Capture the cell that displays the provided text and extract its (X, Y) central coordinate. 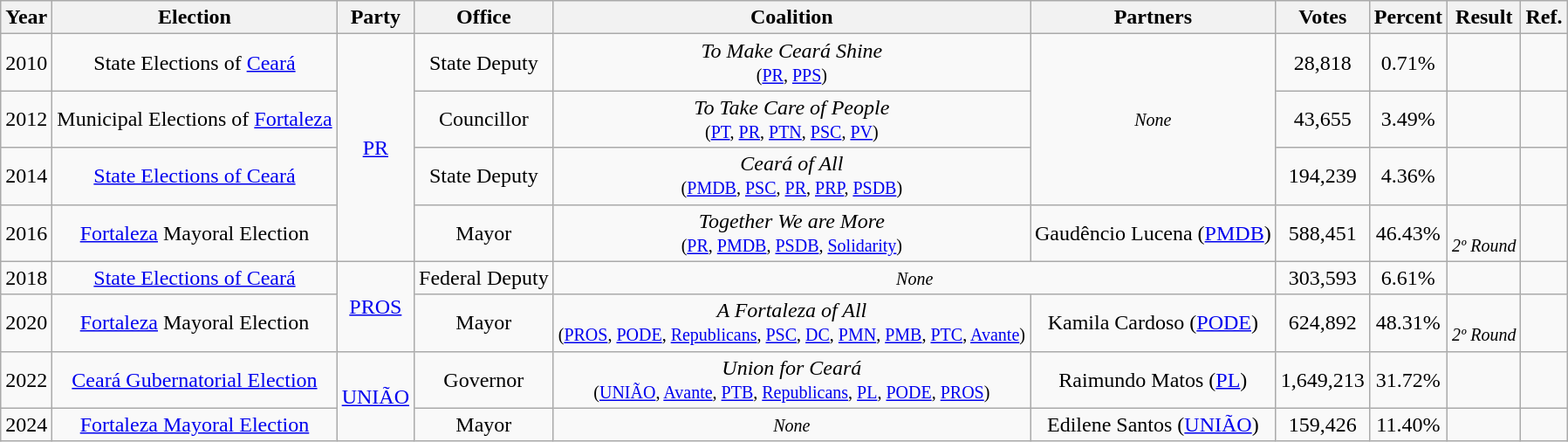
Governor (484, 379)
Ceará Gubernatorial Election (195, 379)
2024 (26, 425)
Election (195, 17)
588,451 (1323, 232)
194,239 (1323, 176)
Union for Ceará(UNIÃO, Avante, PTB, Republicans, PL, PODE, PROS) (791, 379)
Raimundo Matos (PL) (1153, 379)
2012 (26, 119)
Kamila Cardoso (PODE) (1153, 323)
2014 (26, 176)
43,655 (1323, 119)
2016 (26, 232)
Year (26, 17)
Office (484, 17)
Party (375, 17)
A Fortaleza of All(PROS, PODE, Republicans, PSC, DC, PMN, PMB, PTC, Avante) (791, 323)
Councillor (484, 119)
2020 (26, 323)
Together We are More(PR, PMDB, PSDB, Solidarity) (791, 232)
To Take Care of People(PT, PR, PTN, PSC, PV) (791, 119)
303,593 (1323, 278)
4.36% (1408, 176)
Ceará of All(PMDB, PSC, PR, PRP, PSDB) (791, 176)
31.72% (1408, 379)
48.31% (1408, 323)
1,649,213 (1323, 379)
2018 (26, 278)
624,892 (1323, 323)
28,818 (1323, 63)
11.40% (1408, 425)
PR (375, 148)
Ref. (1544, 17)
UNIÃO (375, 397)
To Make Ceará Shine(PR, PPS) (791, 63)
6.61% (1408, 278)
2010 (26, 63)
Percent (1408, 17)
PROS (375, 306)
0.71% (1408, 63)
Gaudêncio Lucena (PMDB) (1153, 232)
Result (1483, 17)
3.49% (1408, 119)
Votes (1323, 17)
159,426 (1323, 425)
Coalition (791, 17)
Municipal Elections of Fortaleza (195, 119)
Federal Deputy (484, 278)
2022 (26, 379)
Edilene Santos (UNIÃO) (1153, 425)
46.43% (1408, 232)
Partners (1153, 17)
